From the cell containing the given text, extract its center point as (X, Y) coordinate. 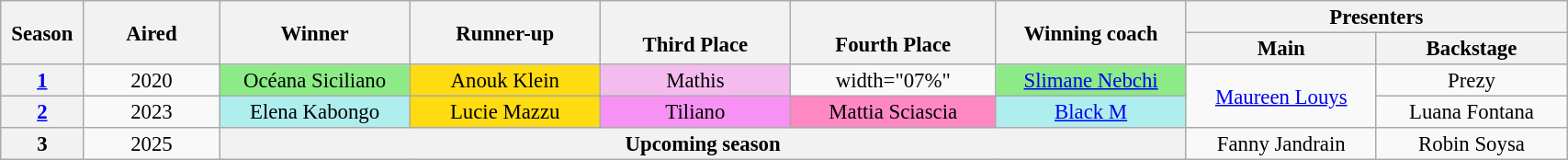
3 (42, 143)
Luana Fontana (1472, 112)
Maureen Louys (1280, 96)
Slimane Nebchi (1091, 81)
Elena Kabongo (314, 112)
width="07%" (893, 81)
Anouk Klein (505, 81)
Aired (152, 33)
Mattia Sciascia (893, 112)
Runner-up (505, 33)
Prezy (1472, 81)
2023 (152, 112)
Black M (1091, 112)
2 (42, 112)
Upcoming season (703, 143)
Winning coach (1091, 33)
Tiliano (694, 112)
2020 (152, 81)
Presenters (1376, 17)
Backstage (1472, 50)
Fanny Jandrain (1280, 143)
Fourth Place (893, 33)
Winner (314, 33)
Robin Soysa (1472, 143)
2025 (152, 143)
1 (42, 81)
Third Place (694, 33)
Mathis (694, 81)
Océana Siciliano (314, 81)
Lucie Mazzu (505, 112)
Main (1280, 50)
Season (42, 33)
